Find where the given text appears and provide that cell's center as [x, y] coordinate. 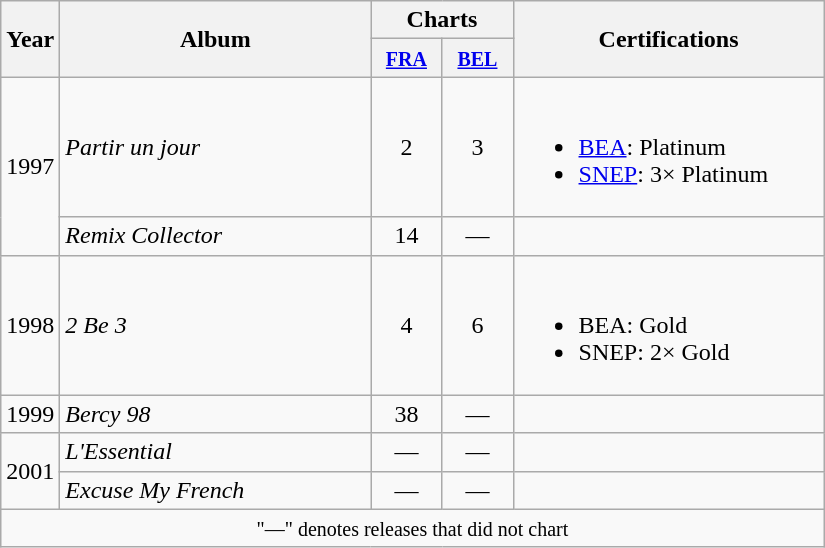
2 Be 3 [216, 325]
14 [406, 236]
Remix Collector [216, 236]
FRA [406, 58]
2 [406, 147]
4 [406, 325]
1999 [30, 414]
3 [478, 147]
Partir un jour [216, 147]
6 [478, 325]
38 [406, 414]
Year [30, 39]
Charts [442, 20]
"—" denotes releases that did not chart [412, 528]
1997 [30, 166]
Certifications [668, 39]
L'Essential [216, 452]
BEA: PlatinumSNEP: 3× Platinum [668, 147]
BEA: GoldSNEP: 2× Gold [668, 325]
Album [216, 39]
1998 [30, 325]
Excuse My French [216, 490]
Bercy 98 [216, 414]
BEL [478, 58]
2001 [30, 471]
